Scan for the cell matching the given text and deliver its (X, Y) coordinate at center. 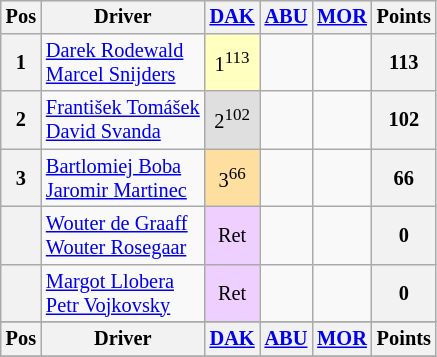
Bartlomiej Boba Jaromir Martinec (123, 178)
66 (404, 178)
Darek Rodewald Marcel Snijders (123, 63)
František Tomášek David Svanda (123, 120)
3 (21, 178)
366 (232, 178)
Margot Llobera Petr Vojkovsky (123, 293)
1 (21, 63)
1113 (232, 63)
2102 (232, 120)
2 (21, 120)
102 (404, 120)
113 (404, 63)
Wouter de Graaff Wouter Rosegaar (123, 236)
